Scan for the cell matching the given text and deliver its (x, y) coordinate at center. 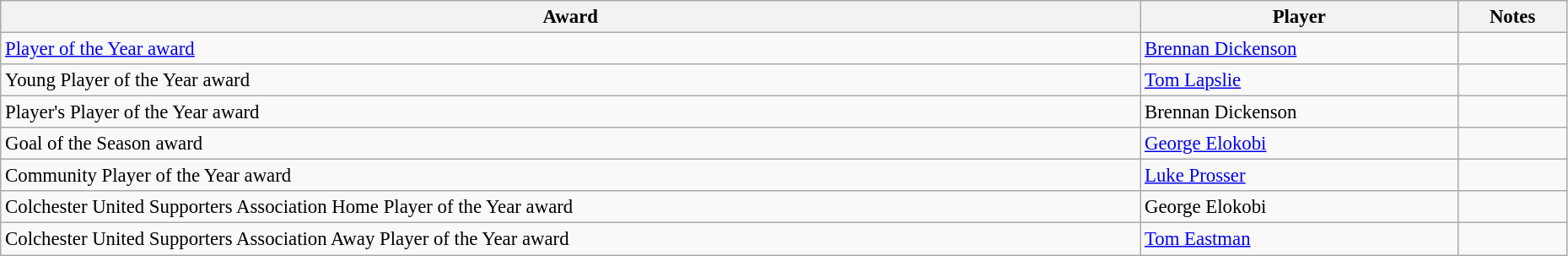
Tom Eastman (1299, 239)
Goal of the Season award (570, 144)
Notes (1512, 17)
Tom Lapslie (1299, 80)
Young Player of the Year award (570, 80)
Colchester United Supporters Association Home Player of the Year award (570, 207)
Award (570, 17)
Colchester United Supporters Association Away Player of the Year award (570, 239)
Luke Prosser (1299, 176)
Player's Player of the Year award (570, 112)
Player of the Year award (570, 49)
Community Player of the Year award (570, 176)
Player (1299, 17)
